Identify which cell holds the provided text, then report its [x, y] central coordinate. 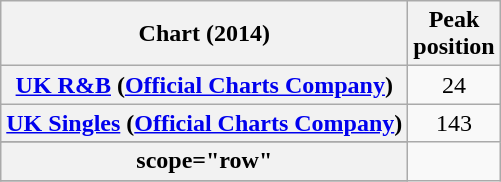
143 [454, 123]
scope="row" [204, 161]
24 [454, 85]
Peakposition [454, 34]
Chart (2014) [204, 34]
UK Singles (Official Charts Company) [204, 123]
UK R&B (Official Charts Company) [204, 85]
